Return [X, Y] of the center of cell containing provided text 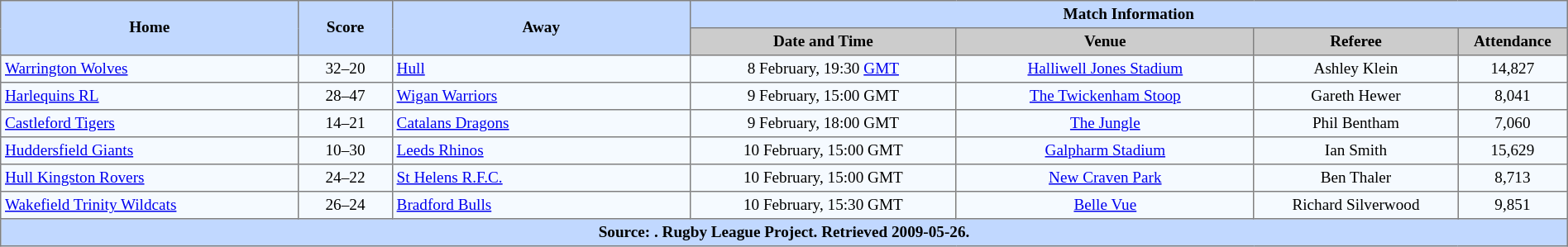
Catalans Dragons [541, 124]
Home [150, 28]
Gareth Hewer [1355, 96]
Match Information [1128, 15]
Venue [1105, 41]
St Helens R.F.C. [541, 178]
Away [541, 28]
The Jungle [1105, 124]
Warrington Wolves [150, 69]
14,827 [1513, 69]
Phil Bentham [1355, 124]
Galpharm Stadium [1105, 150]
32–20 [346, 69]
9 February, 15:00 GMT [823, 96]
26–24 [346, 205]
Ashley Klein [1355, 69]
New Craven Park [1105, 178]
Harlequins RL [150, 96]
14–21 [346, 124]
Halliwell Jones Stadium [1105, 69]
Richard Silverwood [1355, 205]
Castleford Tigers [150, 124]
Leeds Rhinos [541, 150]
Wigan Warriors [541, 96]
Wakefield Trinity Wildcats [150, 205]
The Twickenham Stoop [1105, 96]
Date and Time [823, 41]
Belle Vue [1105, 205]
24–22 [346, 178]
Hull Kingston Rovers [150, 178]
10 February, 15:30 GMT [823, 205]
8 February, 19:30 GMT [823, 69]
9,851 [1513, 205]
Ian Smith [1355, 150]
7,060 [1513, 124]
Ben Thaler [1355, 178]
Attendance [1513, 41]
8,041 [1513, 96]
Huddersfield Giants [150, 150]
28–47 [346, 96]
Hull [541, 69]
Bradford Bulls [541, 205]
9 February, 18:00 GMT [823, 124]
Source: . Rugby League Project. Retrieved 2009-05-26. [784, 233]
Referee [1355, 41]
15,629 [1513, 150]
8,713 [1513, 178]
10–30 [346, 150]
Score [346, 28]
